Scan for the cell matching the given text and deliver its [X, Y] coordinate at center. 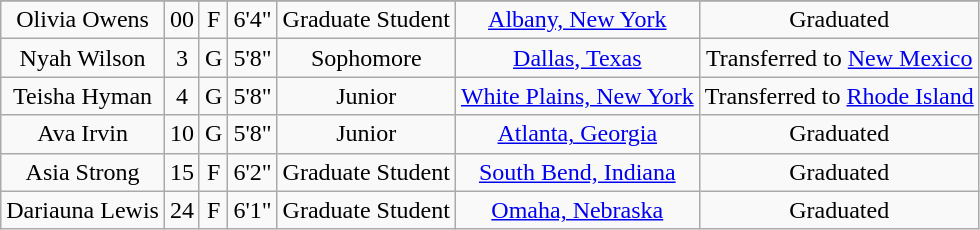
Ava Irvin [83, 134]
00 [182, 20]
Dariauna Lewis [83, 210]
Omaha, Nebraska [577, 210]
6'1" [252, 210]
Olivia Owens [83, 20]
South Bend, Indiana [577, 172]
Dallas, Texas [577, 58]
Transferred to New Mexico [839, 58]
6'2" [252, 172]
3 [182, 58]
6'4" [252, 20]
Teisha Hyman [83, 96]
Asia Strong [83, 172]
Albany, New York [577, 20]
Atlanta, Georgia [577, 134]
White Plains, New York [577, 96]
4 [182, 96]
Nyah Wilson [83, 58]
Sophomore [366, 58]
24 [182, 210]
10 [182, 134]
15 [182, 172]
Transferred to Rhode Island [839, 96]
